Locate the cell with the specified text and output its (x, y) center coordinate. 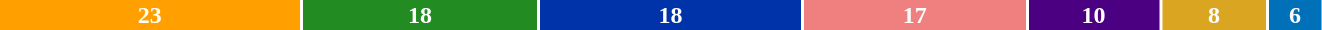
23 (150, 15)
6 (1295, 15)
10 (1093, 15)
17 (915, 15)
8 (1214, 15)
